Scan for the cell matching the given text and deliver its [X, Y] coordinate at center. 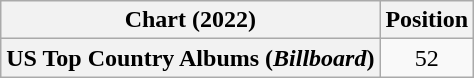
Position [427, 20]
US Top Country Albums (Billboard) [190, 58]
52 [427, 58]
Chart (2022) [190, 20]
